Find where the given text appears and provide that cell's center as (x, y) coordinate. 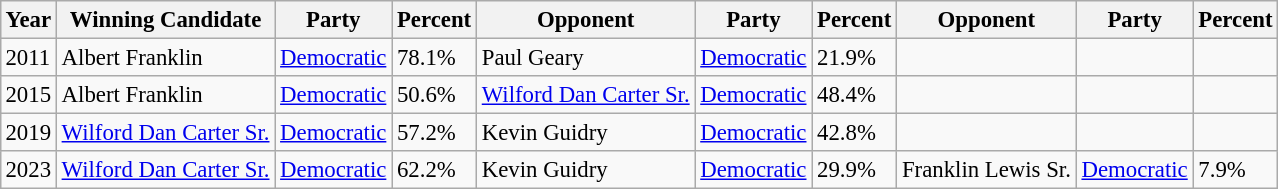
Paul Geary (585, 57)
2011 (28, 57)
57.2% (434, 133)
Franklin Lewis Sr. (987, 170)
7.9% (1236, 170)
2015 (28, 95)
2023 (28, 170)
Year (28, 20)
48.4% (854, 95)
50.6% (434, 95)
Winning Candidate (165, 20)
21.9% (854, 57)
62.2% (434, 170)
78.1% (434, 57)
29.9% (854, 170)
2019 (28, 133)
42.8% (854, 133)
